Find where the given text appears and provide that cell's center as (x, y) coordinate. 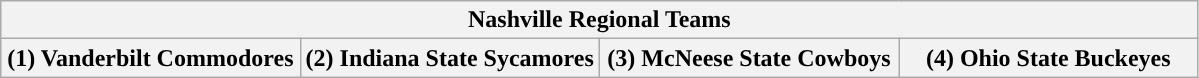
Nashville Regional Teams (600, 20)
(4) Ohio State Buckeyes (1048, 58)
(1) Vanderbilt Commodores (150, 58)
(2) Indiana State Sycamores (450, 58)
(3) McNeese State Cowboys (748, 58)
